Locate the cell with the specified text and output its [X, Y] center coordinate. 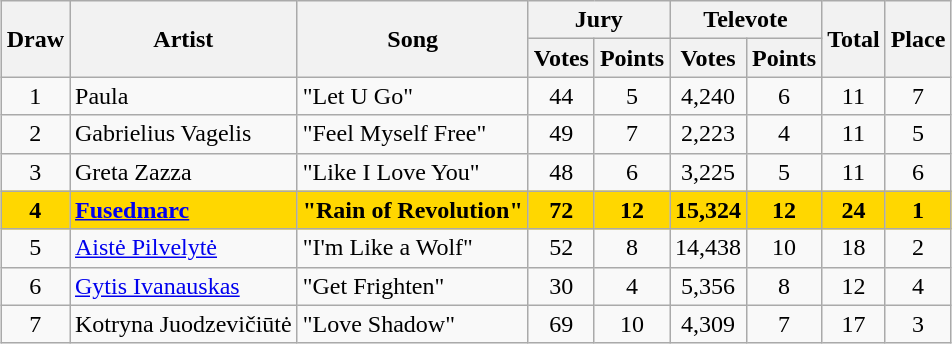
52 [561, 248]
Draw [35, 39]
"Love Shadow" [412, 324]
"Like I Love You" [412, 172]
Place [918, 39]
3,225 [708, 172]
Total [854, 39]
Fusedmarc [184, 210]
2,223 [708, 134]
Jury [598, 20]
4,309 [708, 324]
49 [561, 134]
Artist [184, 39]
4,240 [708, 96]
"Let U Go" [412, 96]
Kotryna Juodzevičiūtė [184, 324]
48 [561, 172]
"I'm Like a Wolf" [412, 248]
14,438 [708, 248]
18 [854, 248]
"Rain of Revolution" [412, 210]
"Get Frighten" [412, 286]
24 [854, 210]
Aistė Pilvelytė [184, 248]
Gytis Ivanauskas [184, 286]
Greta Zazza [184, 172]
72 [561, 210]
Televote [746, 20]
44 [561, 96]
17 [854, 324]
Paula [184, 96]
Song [412, 39]
Gabrielius Vagelis [184, 134]
"Feel Myself Free" [412, 134]
69 [561, 324]
15,324 [708, 210]
5,356 [708, 286]
30 [561, 286]
